Identify which cell holds the provided text, then report its [X, Y] central coordinate. 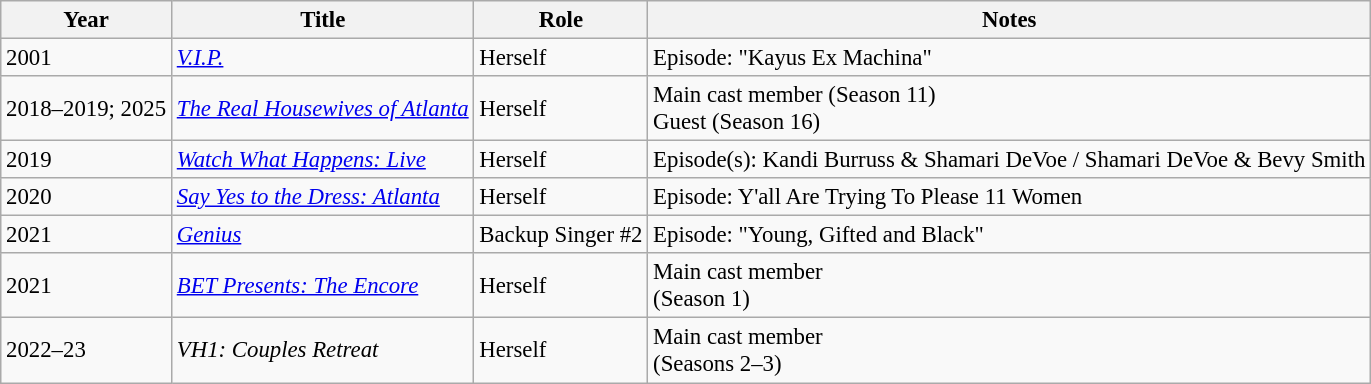
Role [561, 20]
Title [322, 20]
Episode: "Kayus Ex Machina" [1010, 58]
Watch What Happens: Live [322, 160]
Year [86, 20]
Main cast member (Season 11)Guest (Season 16) [1010, 108]
Episode: Y'all Are Trying To Please 11 Women [1010, 197]
Notes [1010, 20]
Backup Singer #2 [561, 235]
2020 [86, 197]
The Real Housewives of Atlanta [322, 108]
2018–2019; 2025 [86, 108]
Genius [322, 235]
V.I.P. [322, 58]
2001 [86, 58]
Episode: "Young, Gifted and Black" [1010, 235]
2019 [86, 160]
Main cast member(Season 1) [1010, 286]
Main cast member(Seasons 2–3) [1010, 350]
BET Presents: The Encore [322, 286]
Episode(s): Kandi Burruss & Shamari DeVoe / Shamari DeVoe & Bevy Smith [1010, 160]
Say Yes to the Dress: Atlanta [322, 197]
VH1: Couples Retreat [322, 350]
2022–23 [86, 350]
